Output the (X, Y) coordinate of the center of the cell containing the given text.  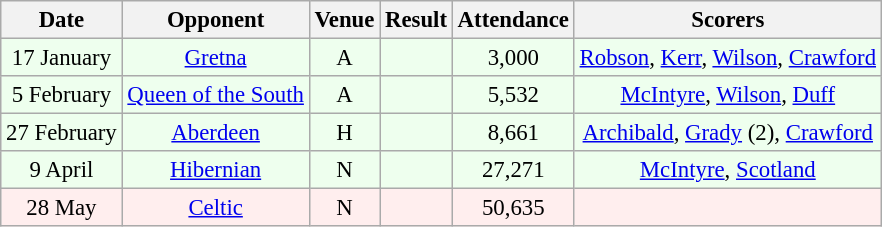
Celtic (216, 208)
3,000 (513, 58)
Result (416, 20)
Venue (344, 20)
Robson, Kerr, Wilson, Crawford (728, 58)
5 February (62, 95)
27 February (62, 133)
5,532 (513, 95)
28 May (62, 208)
9 April (62, 170)
Scorers (728, 20)
17 January (62, 58)
Queen of the South (216, 95)
Archibald, Grady (2), Crawford (728, 133)
Hibernian (216, 170)
H (344, 133)
Aberdeen (216, 133)
Date (62, 20)
Opponent (216, 20)
McIntyre, Scotland (728, 170)
McIntyre, Wilson, Duff (728, 95)
Attendance (513, 20)
27,271 (513, 170)
8,661 (513, 133)
50,635 (513, 208)
Gretna (216, 58)
